Identify which cell holds the provided text, then report its (x, y) central coordinate. 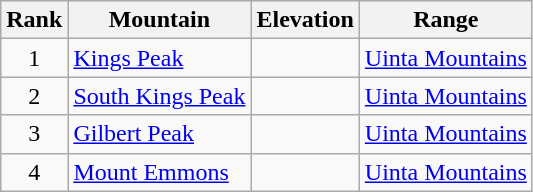
Mount Emmons (160, 172)
Elevation (305, 20)
Mountain (160, 20)
Rank (34, 20)
2 (34, 96)
Gilbert Peak (160, 134)
4 (34, 172)
South Kings Peak (160, 96)
Kings Peak (160, 58)
1 (34, 58)
3 (34, 134)
Range (446, 20)
